Scan for the cell matching the given text and deliver its [X, Y] coordinate at center. 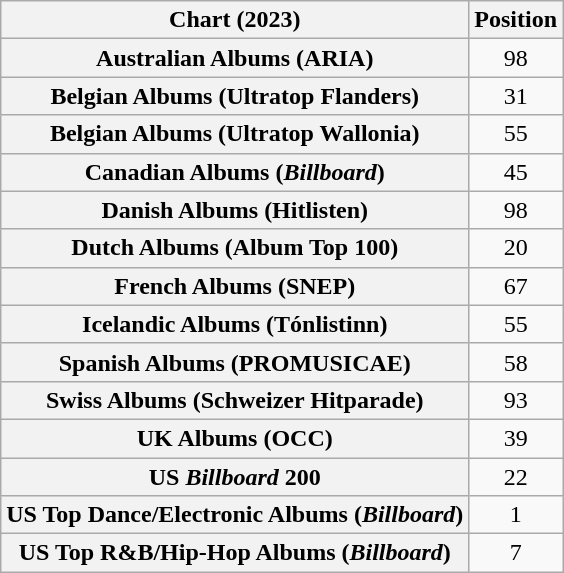
67 [516, 286]
Belgian Albums (Ultratop Wallonia) [235, 134]
31 [516, 96]
Dutch Albums (Album Top 100) [235, 248]
20 [516, 248]
US Top Dance/Electronic Albums (Billboard) [235, 515]
45 [516, 172]
UK Albums (OCC) [235, 438]
Canadian Albums (Billboard) [235, 172]
22 [516, 477]
7 [516, 553]
Icelandic Albums (Tónlistinn) [235, 324]
Spanish Albums (PROMUSICAE) [235, 362]
Chart (2023) [235, 20]
Belgian Albums (Ultratop Flanders) [235, 96]
US Billboard 200 [235, 477]
Position [516, 20]
Danish Albums (Hitlisten) [235, 210]
US Top R&B/Hip-Hop Albums (Billboard) [235, 553]
Australian Albums (ARIA) [235, 58]
French Albums (SNEP) [235, 286]
1 [516, 515]
58 [516, 362]
39 [516, 438]
93 [516, 400]
Swiss Albums (Schweizer Hitparade) [235, 400]
